Capture the cell that displays the provided text and extract its [X, Y] central coordinate. 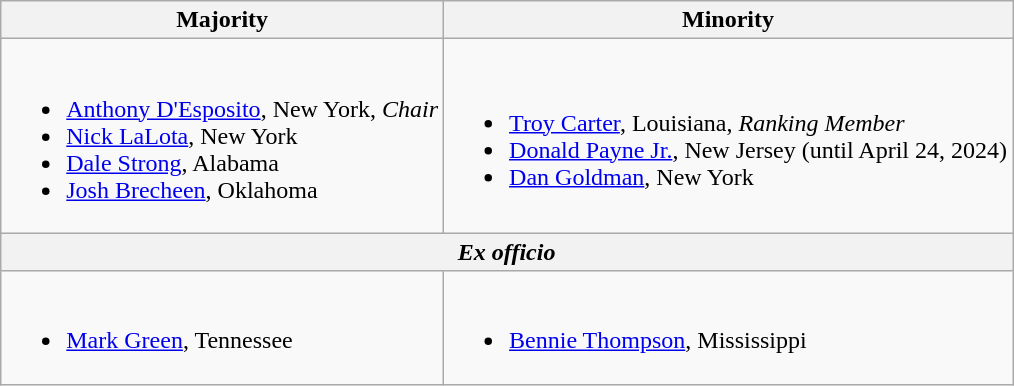
Mark Green, Tennessee [222, 328]
Ex officio [507, 252]
Anthony D'Esposito, New York, ChairNick LaLota, New YorkDale Strong, AlabamaJosh Brecheen, Oklahoma [222, 136]
Troy Carter, Louisiana, Ranking MemberDonald Payne Jr., New Jersey (until April 24, 2024)Dan Goldman, New York [728, 136]
Bennie Thompson, Mississippi [728, 328]
Majority [222, 20]
Minority [728, 20]
